Capture the cell that displays the provided text and extract its [X, Y] central coordinate. 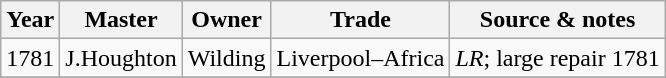
Owner [226, 20]
1781 [30, 58]
Source & notes [558, 20]
LR; large repair 1781 [558, 58]
Trade [360, 20]
J.Houghton [121, 58]
Liverpool–Africa [360, 58]
Master [121, 20]
Wilding [226, 58]
Year [30, 20]
